Output the [x, y] coordinate of the center of the cell containing the given text.  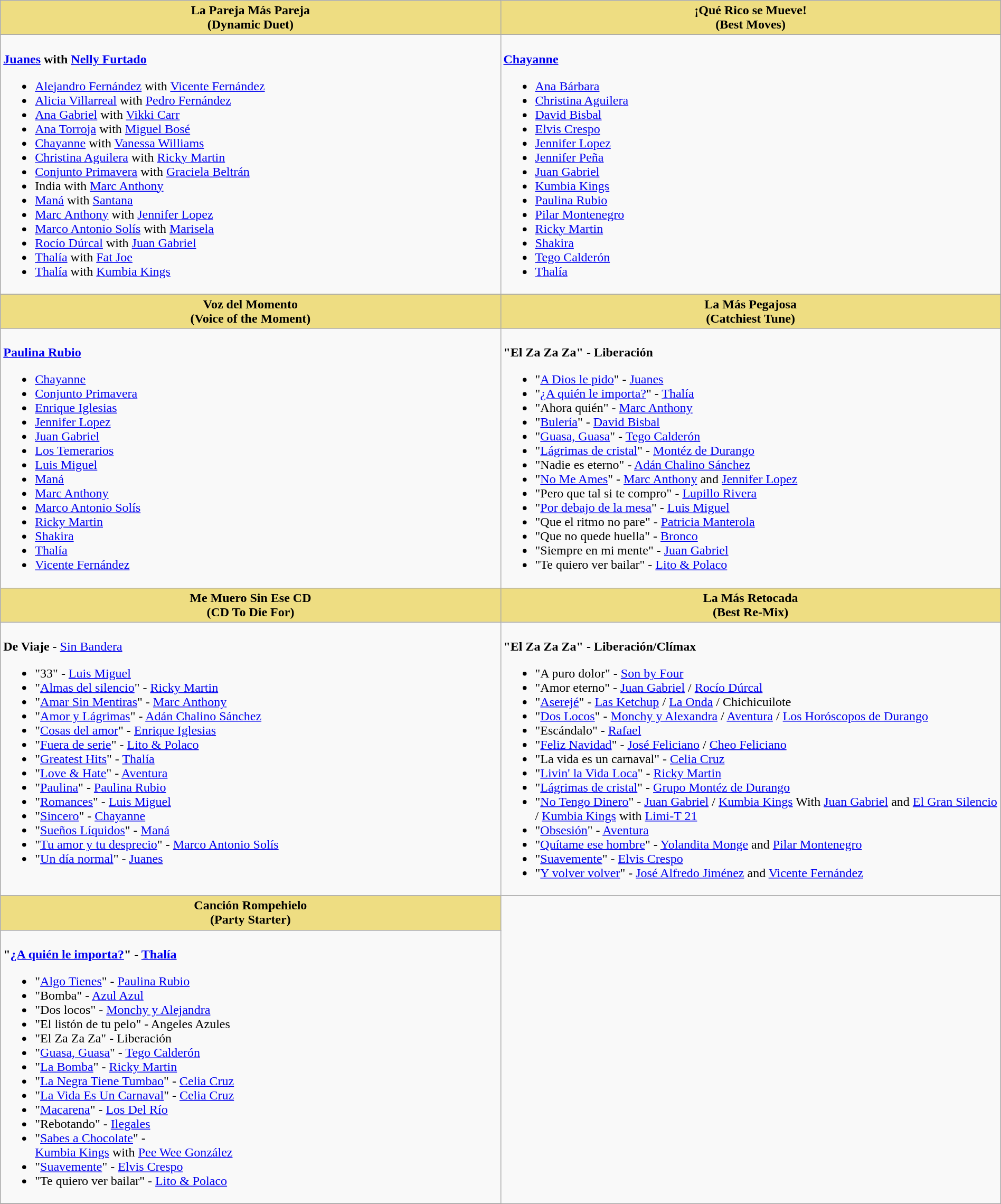
¡Qué Rico se Mueve! (Best Moves) [751, 18]
La Más Retocada (Best Re-Mix) [751, 605]
La Pareja Más Pareja (Dynamic Duet) [250, 18]
Canción Rompehielo (Party Starter) [250, 913]
Voz del Momento(Voice of the Moment) [250, 312]
La Más Pegajosa(Catchiest Tune) [751, 312]
Me Muero Sin Ese CD (CD To Die For) [250, 605]
